Pinpoint the cell where the given text exists, returning its [X, Y] midpoint coordinate. 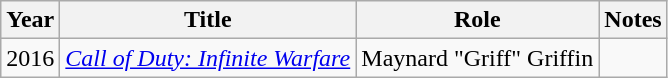
Year [30, 20]
Title [208, 20]
Role [478, 20]
Call of Duty: Infinite Warfare [208, 58]
2016 [30, 58]
Notes [633, 20]
Maynard "Griff" Griffin [478, 58]
